Search for the cell housing the specified text and yield its [x, y] center coordinate. 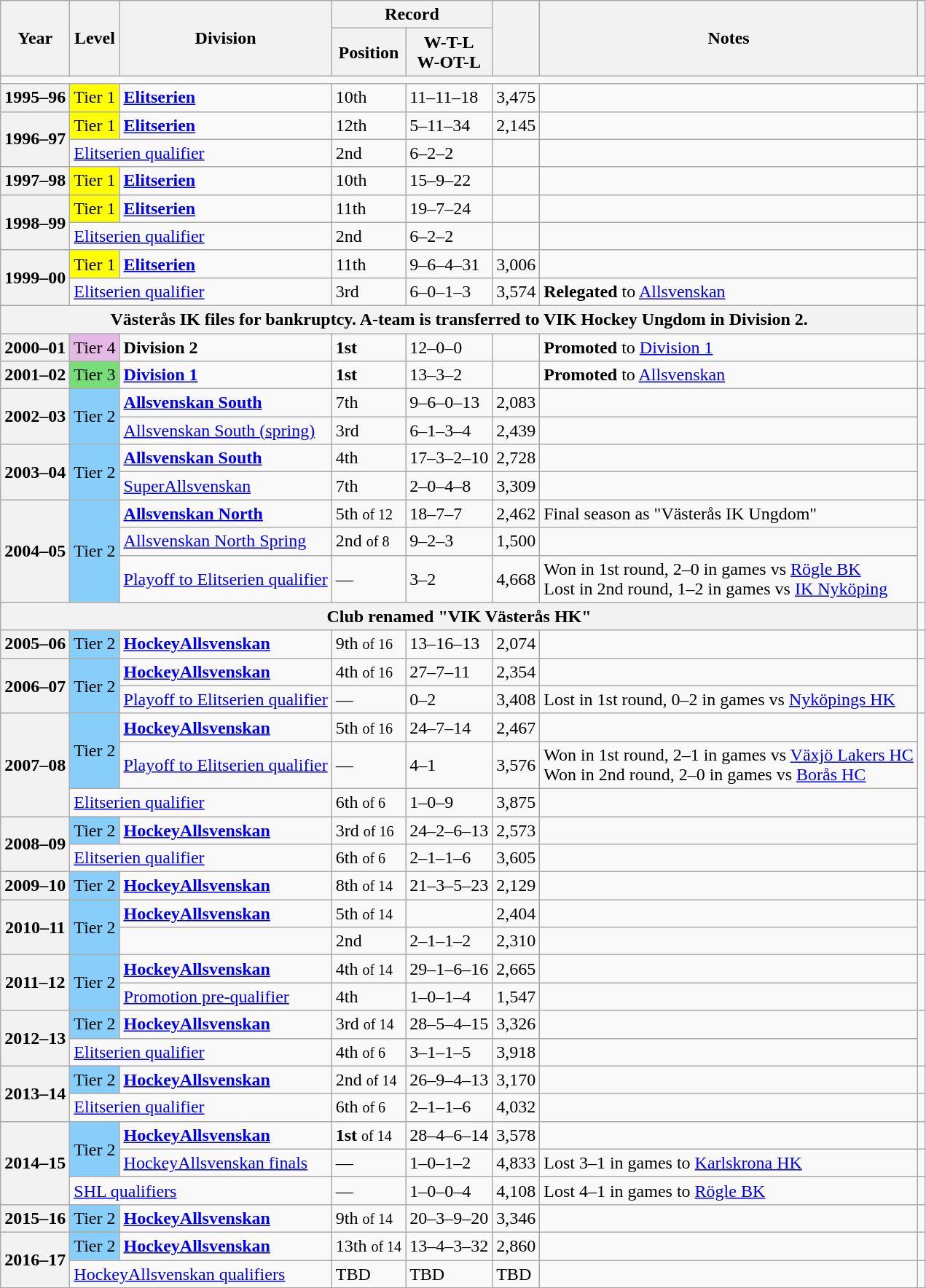
3,576 [516, 765]
HockeyAllsvenskan finals [226, 1163]
3,006 [516, 264]
5th of 12 [369, 514]
2012–13 [35, 1038]
28–4–6–14 [449, 1135]
Club renamed "VIK Västerås HK" [459, 616]
2,404 [516, 914]
3,574 [516, 291]
Relegated to Allsvenskan [729, 291]
1–0–9 [449, 802]
2,462 [516, 514]
Division [226, 38]
Allsvenskan North Spring [226, 541]
2010–11 [35, 927]
2000–01 [35, 347]
1997–98 [35, 181]
24–7–14 [449, 727]
2,074 [516, 644]
2001–02 [35, 375]
Lost 4–1 in games to Rögle BK [729, 1190]
13–3–2 [449, 375]
2–0–4–8 [449, 486]
4th of 14 [369, 969]
27–7–11 [449, 672]
2013–14 [35, 1093]
2,129 [516, 886]
24–2–6–13 [449, 830]
2,665 [516, 969]
13–4–3–32 [449, 1246]
Final season as "Västerås IK Ungdom" [729, 514]
21–3–5–23 [449, 886]
2–1–1–2 [449, 941]
1–0–0–4 [449, 1190]
3rd of 16 [369, 830]
13–16–13 [449, 644]
1–0–1–2 [449, 1163]
3–2 [449, 578]
6–0–1–3 [449, 291]
3,346 [516, 1218]
2011–12 [35, 983]
3,605 [516, 858]
3,918 [516, 1052]
2009–10 [35, 886]
2,860 [516, 1246]
2,467 [516, 727]
Level [95, 38]
11–11–18 [449, 98]
3rd of 14 [369, 1024]
4,668 [516, 578]
1,500 [516, 541]
19–7–24 [449, 208]
1,547 [516, 997]
2,083 [516, 403]
3,875 [516, 802]
2016–17 [35, 1260]
3,475 [516, 98]
8th of 14 [369, 886]
4,032 [516, 1107]
Allsvenskan South (spring) [226, 431]
2,728 [516, 458]
9–6–4–31 [449, 264]
Tier 4 [95, 347]
Lost 3–1 in games to Karlskrona HK [729, 1163]
Notes [729, 38]
3–1–1–5 [449, 1052]
2003–04 [35, 472]
13th of 14 [369, 1246]
3,408 [516, 699]
4th of 6 [369, 1052]
Record [412, 15]
3,309 [516, 486]
1st of 14 [369, 1135]
17–3–2–10 [449, 458]
2,310 [516, 941]
15–9–22 [449, 181]
Division 1 [226, 375]
1–0–1–4 [449, 997]
3,326 [516, 1024]
4,833 [516, 1163]
0–2 [449, 699]
2014–15 [35, 1163]
29–1–6–16 [449, 969]
Promotion pre-qualifier [226, 997]
5th of 14 [369, 914]
1998–99 [35, 222]
4,108 [516, 1190]
HockeyAllsvenskan qualifiers [201, 1274]
SHL qualifiers [201, 1190]
1995–96 [35, 98]
W-T-LW-OT-L [449, 52]
3,578 [516, 1135]
12th [369, 125]
9–2–3 [449, 541]
Allsvenskan North [226, 514]
5th of 16 [369, 727]
2nd of 14 [369, 1080]
5–11–34 [449, 125]
2002–03 [35, 417]
2007–08 [35, 765]
2,439 [516, 431]
Tier 3 [95, 375]
20–3–9–20 [449, 1218]
2,145 [516, 125]
4–1 [449, 765]
Division 2 [226, 347]
9th of 16 [369, 644]
Won in 1st round, 2–0 in games vs Rögle BKLost in 2nd round, 1–2 in games vs IK Nyköping [729, 578]
2005–06 [35, 644]
3,170 [516, 1080]
Promoted to Division 1 [729, 347]
Västerås IK files for bankruptcy. A-team is transferred to VIK Hockey Ungdom in Division 2. [459, 319]
2008–09 [35, 844]
Year [35, 38]
28–5–4–15 [449, 1024]
26–9–4–13 [449, 1080]
2,573 [516, 830]
12–0–0 [449, 347]
SuperAllsvenskan [226, 486]
2,354 [516, 672]
6–1–3–4 [449, 431]
2006–07 [35, 686]
2015–16 [35, 1218]
Promoted to Allsvenskan [729, 375]
1999–00 [35, 278]
Lost in 1st round, 0–2 in games vs Nyköpings HK [729, 699]
Position [369, 52]
1996–97 [35, 139]
9th of 14 [369, 1218]
4th of 16 [369, 672]
Won in 1st round, 2–1 in games vs Växjö Lakers HCWon in 2nd round, 2–0 in games vs Borås HC [729, 765]
18–7–7 [449, 514]
9–6–0–13 [449, 403]
2004–05 [35, 551]
2nd of 8 [369, 541]
